Extract the (X, Y) coordinate from the center of the cell holding the provided text.  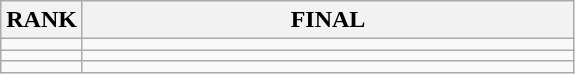
FINAL (328, 20)
RANK (42, 20)
